Extract the [x, y] coordinate from the center of the cell holding the provided text.  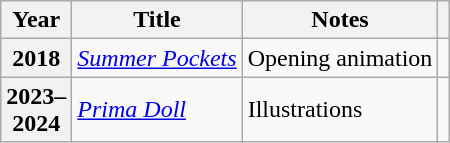
2023–2024 [36, 110]
2018 [36, 58]
Title [157, 20]
Prima Doll [157, 110]
Year [36, 20]
Notes [340, 20]
Summer Pockets [157, 58]
Opening animation [340, 58]
Illustrations [340, 110]
